Return [X, Y] of the center of cell containing provided text 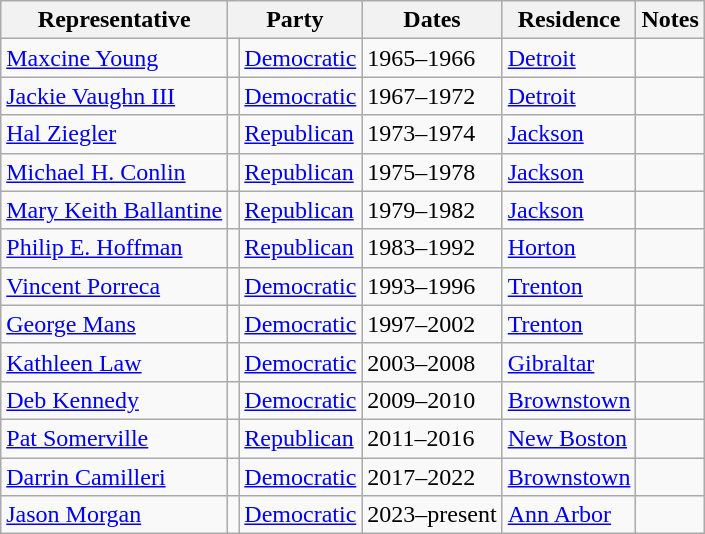
Maxcine Young [114, 58]
2023–present [432, 515]
Kathleen Law [114, 362]
1975–1978 [432, 172]
Philip E. Hoffman [114, 248]
Ann Arbor [569, 515]
Notes [670, 20]
Vincent Porreca [114, 286]
Gibraltar [569, 362]
2003–2008 [432, 362]
1979–1982 [432, 210]
Hal Ziegler [114, 134]
2017–2022 [432, 477]
Michael H. Conlin [114, 172]
Deb Kennedy [114, 400]
George Mans [114, 324]
1965–1966 [432, 58]
Jason Morgan [114, 515]
Jackie Vaughn III [114, 96]
Darrin Camilleri [114, 477]
New Boston [569, 438]
1983–1992 [432, 248]
2009–2010 [432, 400]
1993–1996 [432, 286]
1997–2002 [432, 324]
Representative [114, 20]
Dates [432, 20]
Residence [569, 20]
1973–1974 [432, 134]
Pat Somerville [114, 438]
1967–1972 [432, 96]
Party [295, 20]
Mary Keith Ballantine [114, 210]
2011–2016 [432, 438]
Horton [569, 248]
